Scan for the cell matching the given text and deliver its (x, y) coordinate at center. 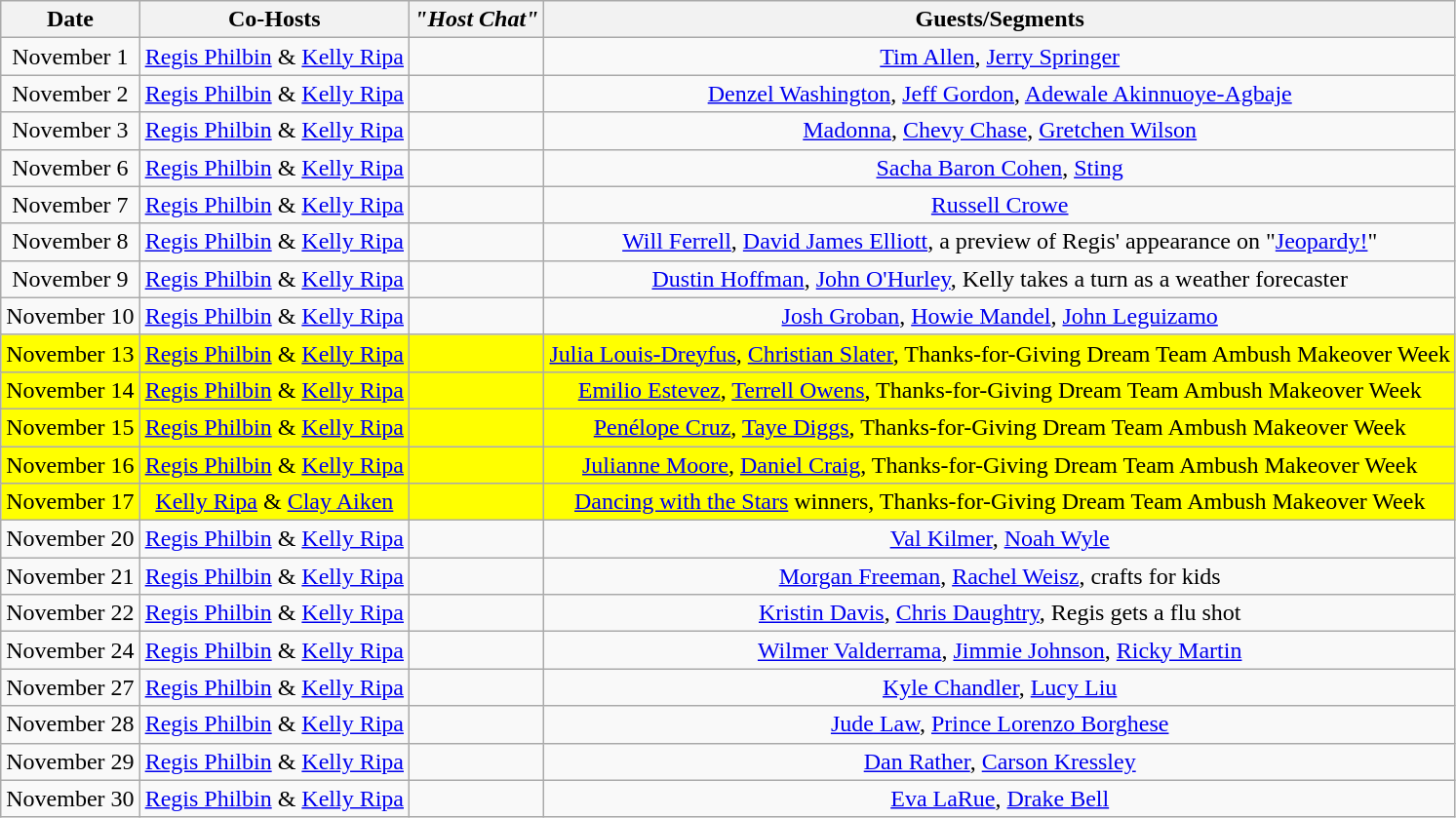
Julianne Moore, Daniel Craig, Thanks-for-Giving Dream Team Ambush Makeover Week (1000, 465)
"Host Chat" (477, 19)
Val Kilmer, Noah Wyle (1000, 539)
November 27 (70, 687)
Sacha Baron Cohen, Sting (1000, 168)
Co-Hosts (274, 19)
November 3 (70, 131)
November 24 (70, 650)
Date (70, 19)
Kelly Ripa & Clay Aiken (274, 502)
Tim Allen, Jerry Springer (1000, 57)
Julia Louis-Dreyfus, Christian Slater, Thanks-for-Giving Dream Team Ambush Makeover Week (1000, 353)
Will Ferrell, David James Elliott, a preview of Regis' appearance on "Jeopardy!" (1000, 242)
November 10 (70, 316)
November 20 (70, 539)
Russell Crowe (1000, 205)
November 30 (70, 799)
November 9 (70, 279)
Dancing with the Stars winners, Thanks-for-Giving Dream Team Ambush Makeover Week (1000, 502)
Madonna, Chevy Chase, Gretchen Wilson (1000, 131)
Guests/Segments (1000, 19)
Kristin Davis, Chris Daughtry, Regis gets a flu shot (1000, 613)
Penélope Cruz, Taye Diggs, Thanks-for-Giving Dream Team Ambush Makeover Week (1000, 427)
Emilio Estevez, Terrell Owens, Thanks-for-Giving Dream Team Ambush Makeover Week (1000, 390)
November 6 (70, 168)
November 8 (70, 242)
November 16 (70, 465)
November 1 (70, 57)
Wilmer Valderrama, Jimmie Johnson, Ricky Martin (1000, 650)
Jude Law, Prince Lorenzo Borghese (1000, 724)
November 15 (70, 427)
Eva LaRue, Drake Bell (1000, 799)
November 14 (70, 390)
Dustin Hoffman, John O'Hurley, Kelly takes a turn as a weather forecaster (1000, 279)
Dan Rather, Carson Kressley (1000, 761)
Kyle Chandler, Lucy Liu (1000, 687)
November 13 (70, 353)
November 2 (70, 94)
Josh Groban, Howie Mandel, John Leguizamo (1000, 316)
November 28 (70, 724)
November 21 (70, 576)
November 29 (70, 761)
November 17 (70, 502)
November 22 (70, 613)
Morgan Freeman, Rachel Weisz, crafts for kids (1000, 576)
November 7 (70, 205)
Denzel Washington, Jeff Gordon, Adewale Akinnuoye-Agbaje (1000, 94)
